Output the (x, y) coordinate of the center of the cell containing the given text.  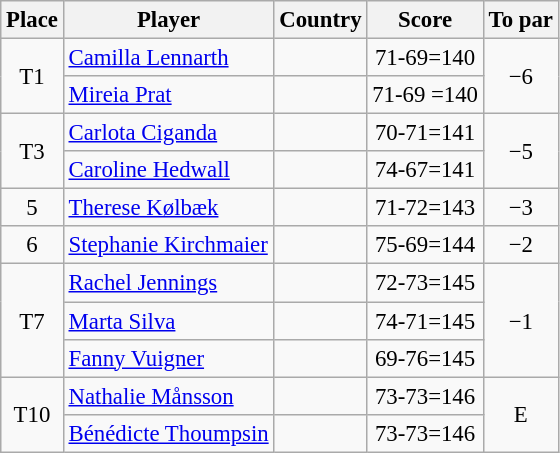
Bénédicte Thoumpsin (168, 433)
To par (520, 20)
6 (32, 245)
T10 (32, 414)
71-72=143 (425, 208)
Stephanie Kirchmaier (168, 245)
70-71=141 (425, 133)
−6 (520, 76)
Camilla Lennarth (168, 58)
75-69=144 (425, 245)
Score (425, 20)
Caroline Hedwall (168, 170)
Marta Silva (168, 321)
74-71=145 (425, 321)
71-69 =140 (425, 95)
T7 (32, 320)
Place (32, 20)
−1 (520, 320)
Nathalie Månsson (168, 396)
T1 (32, 76)
5 (32, 208)
E (520, 414)
74-67=141 (425, 170)
Rachel Jennings (168, 283)
−3 (520, 208)
Carlota Ciganda (168, 133)
71-69=140 (425, 58)
72-73=145 (425, 283)
69-76=145 (425, 358)
−5 (520, 152)
Fanny Vuigner (168, 358)
Mireia Prat (168, 95)
Country (320, 20)
−2 (520, 245)
Therese Kølbæk (168, 208)
Player (168, 20)
T3 (32, 152)
